From the cell containing the given text, extract its center point as (x, y) coordinate. 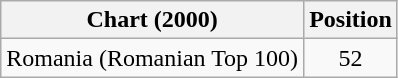
Position (351, 20)
52 (351, 58)
Chart (2000) (152, 20)
Romania (Romanian Top 100) (152, 58)
